Extract the [x, y] coordinate from the center of the cell holding the provided text.  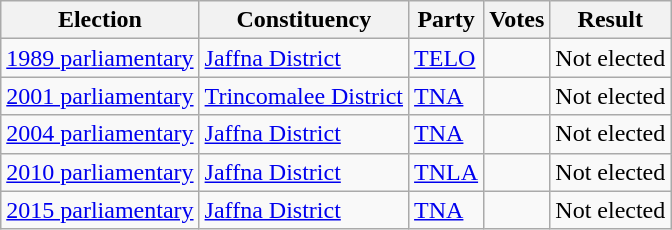
TELO [446, 58]
2010 parliamentary [100, 172]
Result [610, 20]
2015 parliamentary [100, 210]
Trincomalee District [304, 96]
TNLA [446, 172]
Election [100, 20]
2001 parliamentary [100, 96]
Party [446, 20]
1989 parliamentary [100, 58]
Votes [517, 20]
Constituency [304, 20]
2004 parliamentary [100, 134]
